Find where the given text appears and provide that cell's center as [X, Y] coordinate. 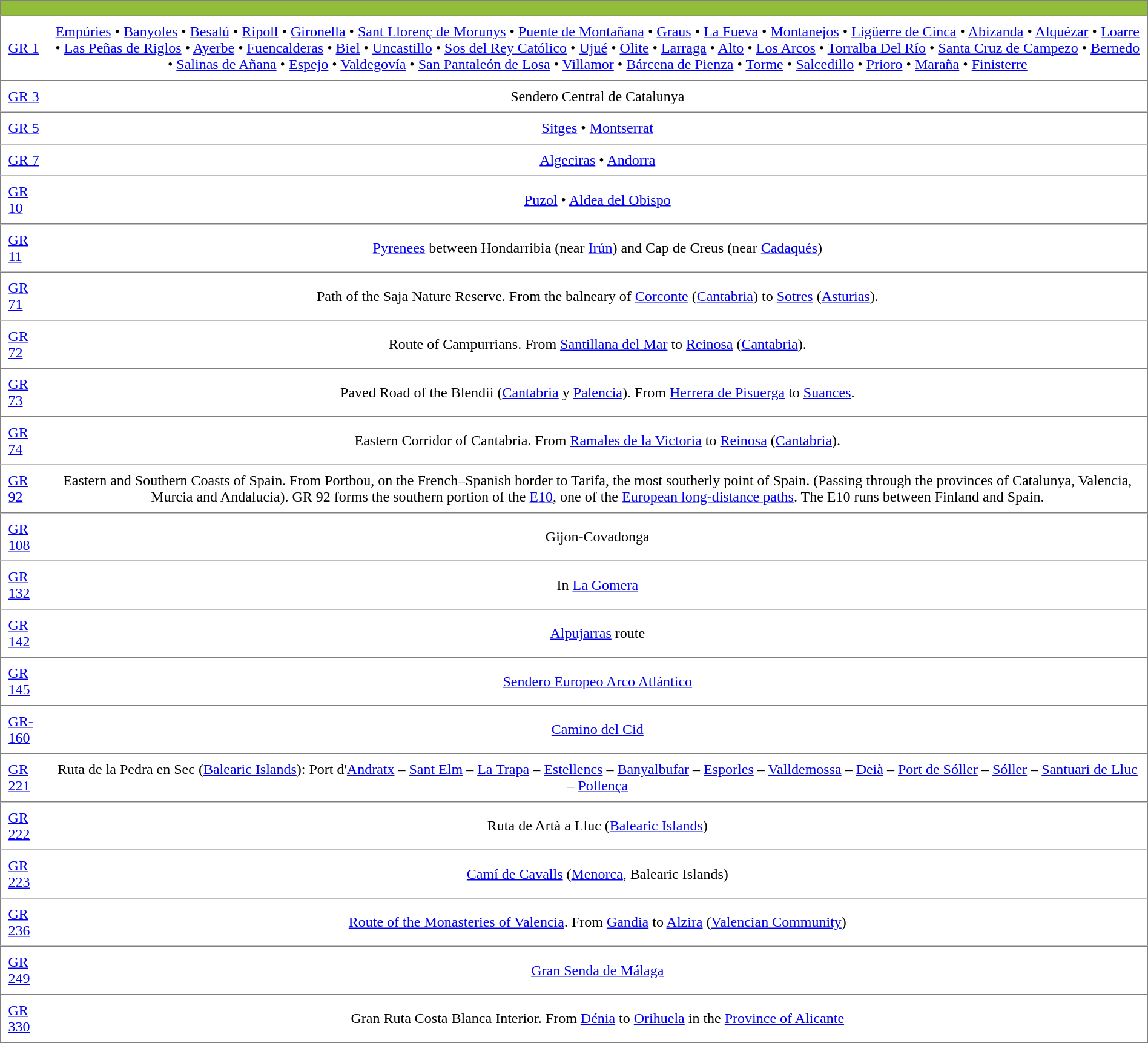
Sendero Central de Catalunya [598, 96]
Sendero Europeo Arco Atlántico [598, 681]
Paved Road of the Blendii (Cantabria y Palencia). From Herrera de Pisuerga to Suances. [598, 392]
GR 108 [24, 537]
GR 222 [24, 826]
GR 1 [24, 48]
Alpujarras route [598, 634]
GR 221 [24, 778]
GR 73 [24, 392]
Gijon-Covadonga [598, 537]
GR 5 [24, 128]
Camí de Cavalls (Menorca, Balearic Islands) [598, 874]
GR 132 [24, 585]
In La Gomera [598, 585]
GR 74 [24, 441]
GR 142 [24, 634]
Sitges • Montserrat [598, 128]
Eastern Corridor of Cantabria. From Ramales de la Victoria to Reinosa (Cantabria). [598, 441]
GR 223 [24, 874]
GR-160 [24, 730]
Algeciras • Andorra [598, 160]
GR 236 [24, 922]
GR 11 [24, 248]
Path of the Saja Nature Reserve. From the balneary of Corconte (Cantabria) to Sotres (Asturias). [598, 296]
GR 3 [24, 96]
GR 249 [24, 970]
GR 92 [24, 489]
Gran Ruta Costa Blanca Interior. From Dénia to Orihuela in the Province of Alicante [598, 1019]
GR 71 [24, 296]
Puzol • Aldea del Obispo [598, 200]
GR 72 [24, 345]
GR 10 [24, 200]
GR 7 [24, 160]
GR 145 [24, 681]
Route of the Monasteries of Valencia. From Gandia to Alzira (Valencian Community) [598, 922]
Route of Campurrians. From Santillana del Mar to Reinosa (Cantabria). [598, 345]
Pyrenees between Hondarribia (near Irún) and Cap de Creus (near Cadaqués) [598, 248]
Gran Senda de Málaga [598, 970]
Ruta de Artà a Lluc (Balearic Islands) [598, 826]
GR 330 [24, 1019]
Camino del Cid [598, 730]
